Locate the cell with the specified text and output its [x, y] center coordinate. 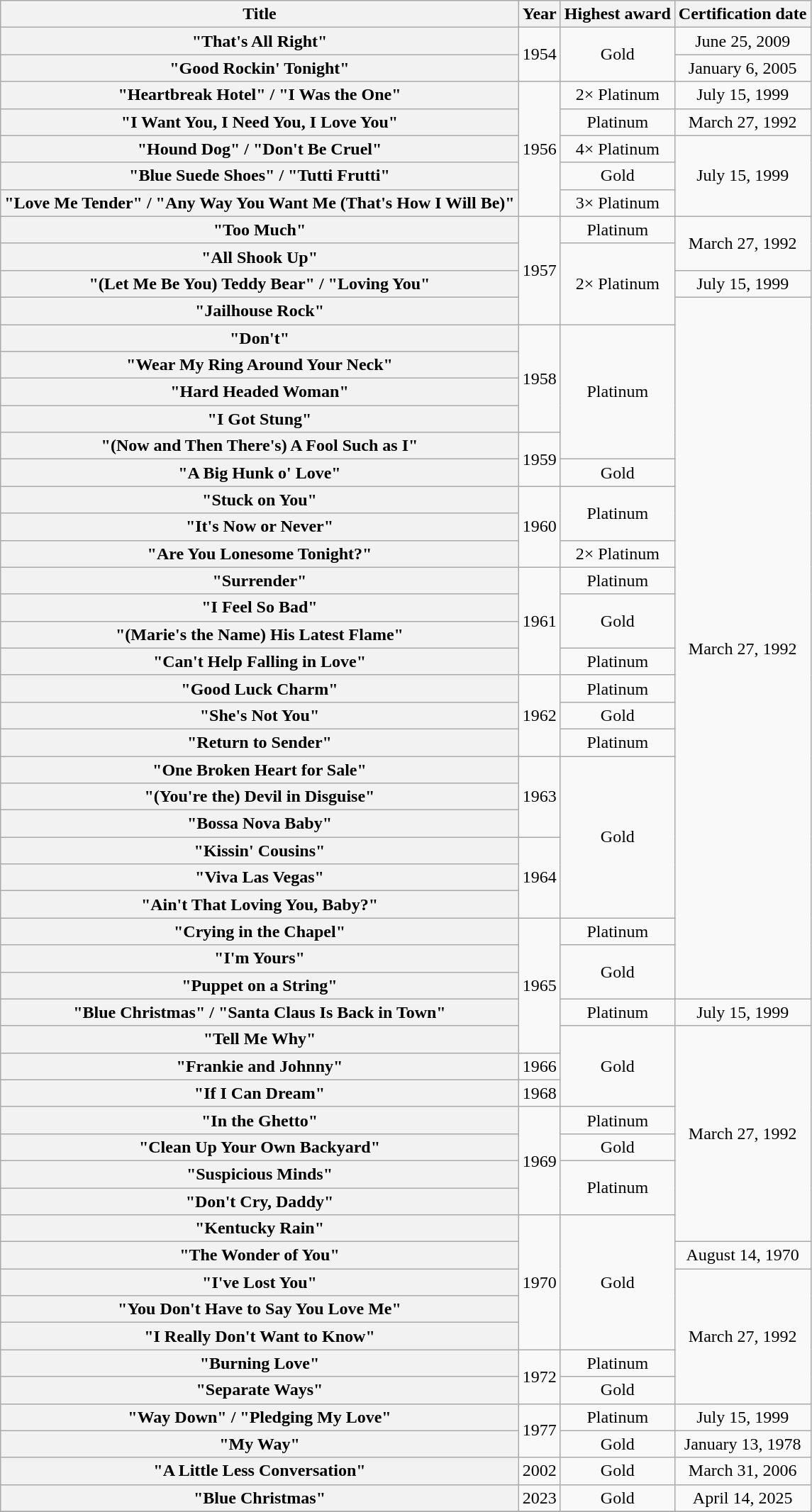
"Burning Love" [260, 1363]
"All Shook Up" [260, 257]
1970 [539, 1282]
"Tell Me Why" [260, 1039]
"(Let Me Be You) Teddy Bear" / "Loving You" [260, 284]
"Don't Cry, Daddy" [260, 1202]
Year [539, 14]
"Surrender" [260, 581]
1968 [539, 1093]
1977 [539, 1430]
March 31, 2006 [743, 1471]
"Return to Sender" [260, 742]
1962 [539, 715]
"Are You Lonesome Tonight?" [260, 554]
"A Big Hunk o' Love" [260, 473]
"Suspicious Minds" [260, 1174]
"Kissin' Cousins" [260, 851]
1969 [539, 1160]
1958 [539, 379]
"Blue Christmas" / "Santa Claus Is Back in Town" [260, 1012]
1972 [539, 1377]
"Too Much" [260, 230]
"I Really Don't Want to Know" [260, 1336]
4× Platinum [617, 149]
"(Marie's the Name) His Latest Flame" [260, 634]
"Good Rockin' Tonight" [260, 68]
Certification date [743, 14]
1957 [539, 270]
"That's All Right" [260, 41]
3× Platinum [617, 203]
"Can't Help Falling in Love" [260, 661]
January 13, 1978 [743, 1444]
"Frankie and Johnny" [260, 1066]
"Separate Ways" [260, 1390]
"Crying in the Chapel" [260, 931]
"If I Can Dream" [260, 1093]
"Wear My Ring Around Your Neck" [260, 365]
April 14, 2025 [743, 1498]
"Jailhouse Rock" [260, 310]
"Viva Las Vegas" [260, 878]
"The Wonder of You" [260, 1255]
"One Broken Heart for Sale" [260, 769]
1965 [539, 985]
"Way Down" / "Pledging My Love" [260, 1417]
"Ain't That Loving You, Baby?" [260, 905]
"Heartbreak Hotel" / "I Was the One" [260, 95]
1954 [539, 55]
"I've Lost You" [260, 1282]
"Blue Suede Shoes" / "Tutti Frutti" [260, 176]
"Kentucky Rain" [260, 1228]
1959 [539, 459]
"Hound Dog" / "Don't Be Cruel" [260, 149]
"I Want You, I Need You, I Love You" [260, 122]
August 14, 1970 [743, 1255]
1964 [539, 878]
2023 [539, 1498]
"I'm Yours" [260, 958]
"Bossa Nova Baby" [260, 824]
"She's Not You" [260, 715]
"(Now and Then There's) A Fool Such as I" [260, 446]
"I Got Stung" [260, 419]
"Stuck on You" [260, 500]
1956 [539, 149]
"Blue Christmas" [260, 1498]
"You Don't Have to Say You Love Me" [260, 1309]
1963 [539, 796]
2002 [539, 1471]
1961 [539, 621]
Highest award [617, 14]
"I Feel So Bad" [260, 607]
"Good Luck Charm" [260, 688]
January 6, 2005 [743, 68]
Title [260, 14]
"It's Now or Never" [260, 527]
"Clean Up Your Own Backyard" [260, 1147]
"(You're the) Devil in Disguise" [260, 797]
"Puppet on a String" [260, 985]
"My Way" [260, 1444]
"In the Ghetto" [260, 1120]
June 25, 2009 [743, 41]
"Hard Headed Woman" [260, 392]
"A Little Less Conversation" [260, 1471]
"Don't" [260, 338]
"Love Me Tender" / "Any Way You Want Me (That's How I Will Be)" [260, 203]
1960 [539, 527]
1966 [539, 1066]
